Scan for the cell matching the given text and deliver its [X, Y] coordinate at center. 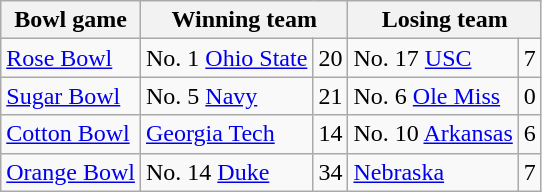
Winning team [244, 20]
Sugar Bowl [71, 96]
No. 17 USC [433, 58]
Nebraska [433, 172]
No. 1 Ohio State [226, 58]
6 [530, 134]
Cotton Bowl [71, 134]
No. 10 Arkansas [433, 134]
14 [330, 134]
Georgia Tech [226, 134]
No. 6 Ole Miss [433, 96]
Losing team [444, 20]
No. 14 Duke [226, 172]
No. 5 Navy [226, 96]
Orange Bowl [71, 172]
20 [330, 58]
34 [330, 172]
Bowl game [71, 20]
21 [330, 96]
0 [530, 96]
Rose Bowl [71, 58]
